Output the (X, Y) coordinate of the center of the cell containing the given text.  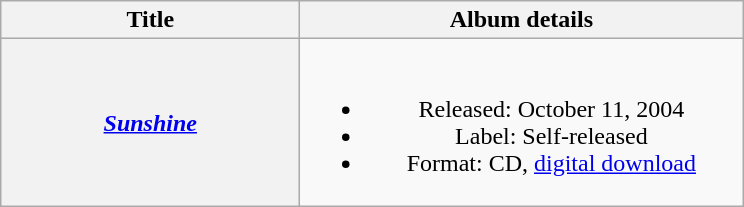
Title (150, 20)
Released: October 11, 2004Label: Self-releasedFormat: CD, digital download (522, 122)
Sunshine (150, 122)
Album details (522, 20)
